Output the (X, Y) coordinate of the center of the cell containing the given text.  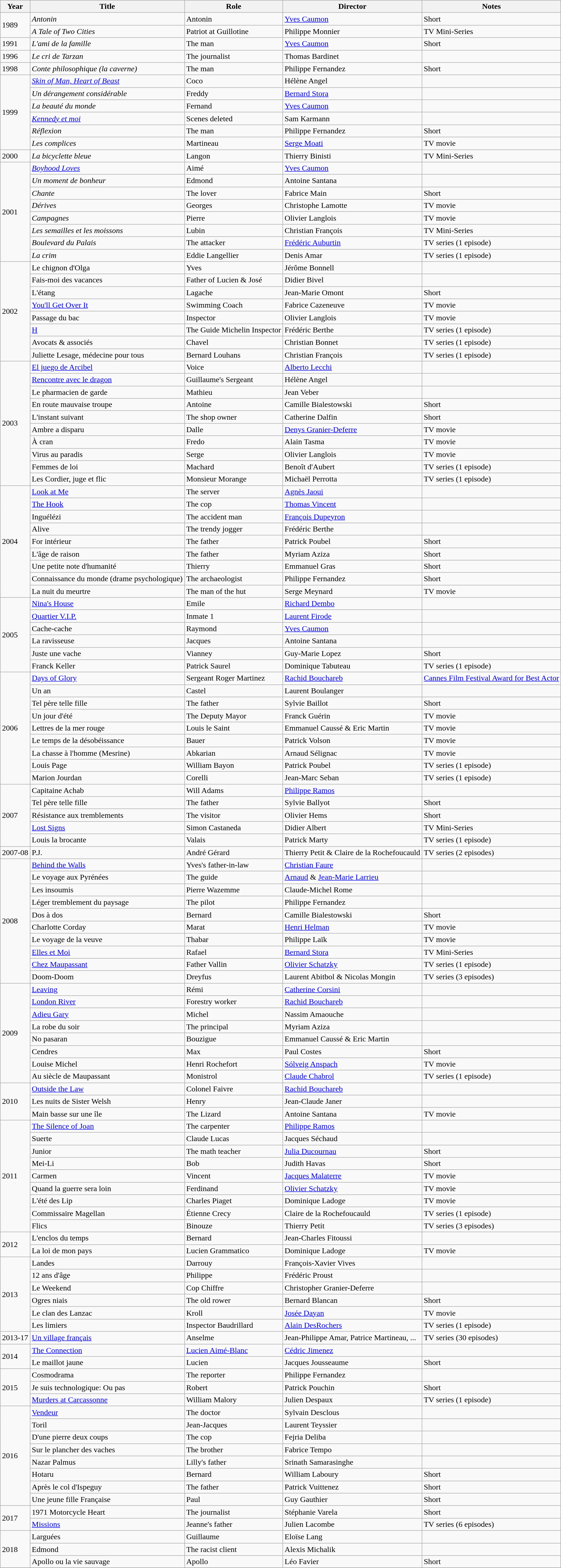
Virus au paradis (107, 454)
The trendy jogger (233, 529)
Lettres de la mer rouge (107, 728)
Jean-Marc Seban (352, 778)
Patrick Vuittenez (352, 1487)
Capitaine Achab (107, 790)
Cop Chiffre (233, 1288)
L'instant suivant (107, 417)
Marat (233, 927)
Boyhood Loves (107, 168)
Julia Ducournau (352, 1151)
Ogres niais (107, 1300)
Sylvie Ballyot (352, 803)
Le clan des Lanzac (107, 1313)
Patrick Volson (352, 740)
L'été des Lip (107, 1201)
Étienne Crecy (233, 1213)
Cosmodrama (107, 1375)
Lost Signs (107, 828)
À cran (107, 442)
The archaeologist (233, 579)
Charlotte Corday (107, 927)
Jean-Charles Fitoussi (352, 1238)
Michaël Perrotta (352, 479)
The shop owner (233, 417)
2002 (15, 311)
Anselme (233, 1338)
Leaving (107, 989)
Claire de la Rochefoucauld (352, 1213)
Patrick Marty (352, 840)
Georges (233, 206)
Sam Karmann (352, 118)
Christopher Granier-Deferre (352, 1288)
Dominique Tabuteau (352, 666)
Abkarian (233, 753)
Léo Favier (352, 1562)
La nuit du meurtre (107, 591)
For intérieur (107, 541)
12 ans d'âge (107, 1275)
Thierry Petit (352, 1226)
L'étang (107, 293)
Louise Michel (107, 1064)
Hotaru (107, 1475)
2013 (15, 1294)
TV series (2 episodes) (492, 852)
Monistrol (233, 1076)
The principal (233, 1027)
Lucien Aimé-Blanc (233, 1350)
Pierre Wazemme (233, 890)
Les complices (107, 143)
The guide (233, 877)
Claude Lucas (233, 1138)
Serge (233, 454)
Quartier V.I.P. (107, 616)
Kennedy et moi (107, 118)
Jean-Jacques (233, 1425)
Les nuits de Sister Welsh (107, 1101)
François-Xavier Vives (352, 1263)
The reporter (233, 1375)
Patrick Saurel (233, 666)
Arnaud Sélignac (352, 753)
Sylvain Desclous (352, 1412)
The Hook (107, 504)
Cannes Film Festival Award for Best Actor (492, 678)
Laurent Boulanger (352, 691)
Le voyage de la veuve (107, 939)
Le pharmacien de garde (107, 392)
Murders at Carcassonne (107, 1400)
Léger tremblement du paysage (107, 902)
Boulevard du Palais (107, 243)
Jacques Jousseaume (352, 1363)
Laurent Teyssier (352, 1425)
Jean Veber (352, 392)
Rémi (233, 989)
Résistance aux tremblements (107, 815)
Lagache (233, 293)
2009 (15, 1033)
Patrick Pouchin (352, 1388)
Paul (233, 1499)
Christophe Lamotte (352, 206)
Yves's father-in-law (233, 865)
Julien Despaux (352, 1400)
No pasaran (107, 1039)
Henri Rochefort (233, 1064)
William Malory (233, 1400)
Sergeant Roger Martinez (233, 678)
Christian Bonnet (352, 342)
Dreyfus (233, 977)
Inspector Baudrillard (233, 1325)
2014 (15, 1357)
Guillaume's Sergeant (233, 380)
Will Adams (233, 790)
H (107, 330)
The Silence of Joan (107, 1126)
Juste une vache (107, 653)
Rafael (233, 952)
Thierry Petit & Claire de la Rochefoucauld (352, 852)
1991 (15, 44)
The visitor (233, 815)
Alive (107, 529)
The Connection (107, 1350)
2005 (15, 635)
Thabar (233, 939)
Alain DesRochers (352, 1325)
Sur le plancher des vaches (107, 1450)
Connaissance du monde (drame psychologique) (107, 579)
The brother (233, 1450)
2008 (15, 921)
Notes (492, 7)
Freddy (233, 93)
The man of the hut (233, 591)
Agnès Jaoui (352, 492)
Un village français (107, 1338)
Chavel (233, 342)
You'll Get Over It (107, 305)
Jacques Malaterre (352, 1176)
2016 (15, 1456)
Jean-Philippe Amar, Patrice Martineau, ... (352, 1338)
Judith Havas (352, 1164)
Après le col d'Ispeguy (107, 1487)
Laurent Firode (352, 616)
Quand la guerre sera loin (107, 1189)
Serge Meynard (352, 591)
Sólveig Anspach (352, 1064)
Conte philosophique (la caverne) (107, 69)
Catherine Dalfin (352, 417)
P.J. (107, 852)
Apollo (233, 1562)
Une petite note d'humanité (107, 566)
2010 (15, 1101)
Thomas Vincent (352, 504)
2004 (15, 541)
Bob (233, 1164)
Josée Dayan (352, 1313)
Langon (233, 156)
1989 (15, 25)
Castel (233, 691)
Jean-Marie Omont (352, 293)
Larguées (107, 1537)
Guillaume (233, 1537)
Suerte (107, 1138)
Monsieur Morange (233, 479)
Look at Me (107, 492)
Benoît d'Aubert (352, 467)
Outside the Law (107, 1089)
Bernard Blancan (352, 1300)
Catherine Corsini (352, 989)
Le chignon d'Olga (107, 268)
Laurent Abitbol & Nicolas Mongin (352, 977)
Martineau (233, 143)
La beauté du monde (107, 106)
Mei-Li (107, 1164)
Nina's House (107, 604)
Rencontre avec le dragon (107, 380)
Fejria Deliba (352, 1437)
Réflexion (107, 131)
The doctor (233, 1412)
Fabrice Tempo (352, 1450)
Alexis Michalik (352, 1549)
Dérives (107, 206)
L'âge de raison (107, 554)
A Tale of Two Cities (107, 31)
Les insoumis (107, 890)
Ambre a disparu (107, 430)
1999 (15, 112)
Doom-Doom (107, 977)
Juliette Lesage, médecine pour tous (107, 355)
2015 (15, 1388)
London River (107, 1002)
Didier Albert (352, 828)
Robert (233, 1388)
Cache-cache (107, 629)
El juego de Arcibel (107, 367)
2013-17 (15, 1338)
2017 (15, 1518)
Jacques Séchaud (352, 1138)
Les Cordier, juge et flic (107, 479)
Lilly's father (233, 1462)
Thomas Bardinet (352, 56)
Henry (233, 1101)
The server (233, 492)
Le temps de la désobéissance (107, 740)
Skin of Man, Heart of Beast (107, 81)
Toril (107, 1425)
D'une pierre deux coups (107, 1437)
Lucien Grammatico (233, 1251)
Emmanuel Gras (352, 566)
Inguélézi (107, 516)
Lucien (233, 1363)
Role (233, 7)
François Dupeyron (352, 516)
2018 (15, 1549)
Frédéric Proust (352, 1275)
Pierre (233, 218)
Lubin (233, 230)
Philippe Laïk (352, 939)
La loi de mon pays (107, 1251)
Behind the Walls (107, 865)
2007 (15, 815)
Claude-Michel Rome (352, 890)
Cédric Jimenez (352, 1350)
Scenes deleted (233, 118)
Eddie Langellier (233, 255)
2012 (15, 1244)
Missions (107, 1524)
Bouzigue (233, 1039)
1996 (15, 56)
Title (107, 7)
Cendres (107, 1052)
The lover (233, 193)
Frédéric Auburtin (352, 243)
Chez Maupassant (107, 965)
The carpenter (233, 1126)
1971 Motorcycle Heart (107, 1512)
Nassim Amaouche (352, 1014)
Richard Dembo (352, 604)
Guy Gauthier (352, 1499)
Dos à dos (107, 915)
Didier Bivel (352, 280)
Thierry (233, 566)
Valais (233, 840)
2001 (15, 212)
Je suis technologique: Ou pas (107, 1388)
The Guide Michelin Inspector (233, 330)
Landes (107, 1263)
Jacques (233, 641)
Olivier Hems (352, 815)
Arnaud & Jean-Marie Larrieu (352, 877)
Yves (233, 268)
William Laboury (352, 1475)
2006 (15, 728)
Forestry worker (233, 1002)
Vianney (233, 653)
Au siècle de Maupassant (107, 1076)
1998 (15, 69)
2007-08 (15, 852)
La crim (107, 255)
Un dérangement considérable (107, 93)
Corelli (233, 778)
TV series (30 episodes) (492, 1338)
La chasse à l'homme (Mesrine) (107, 753)
Bernard Louhans (233, 355)
Chante (107, 193)
Philippe Monnier (352, 31)
Elles et Moi (107, 952)
Henri Helman (352, 927)
Bauer (233, 740)
The Lizard (233, 1114)
Serge Moati (352, 143)
Fernand (233, 106)
Un an (107, 691)
Jérôme Bonnell (352, 268)
Coco (233, 81)
The Deputy Mayor (233, 716)
Fabrice Cazeneuve (352, 305)
Junior (107, 1151)
Le maillot jaune (107, 1363)
The old rower (233, 1300)
Louis la brocante (107, 840)
The attacker (233, 243)
TV series (6 episodes) (492, 1524)
Kroll (233, 1313)
Le cri de Tarzan (107, 56)
Mathieu (233, 392)
2003 (15, 424)
Jean-Claude Janer (352, 1101)
Claude Chabrol (352, 1076)
Stéphanie Varela (352, 1512)
William Bayon (233, 766)
Machard (233, 467)
Fredo (233, 442)
Denys Granier-Deferre (352, 430)
Eloïse Lang (352, 1537)
Inspector (233, 317)
Denis Amar (352, 255)
Dalle (233, 430)
Alberto Lecchi (352, 367)
Main basse sur une île (107, 1114)
Srinath Samarasinghe (352, 1462)
Une jeune fille Française (107, 1499)
Franck Guérin (352, 716)
Un jour d'été (107, 716)
Louis Page (107, 766)
Adieu Gary (107, 1014)
Avocats & associés (107, 342)
André Gérard (233, 852)
Voice (233, 367)
Campagnes (107, 218)
Philippe (233, 1275)
The accident man (233, 516)
Darrouy (233, 1263)
Le voyage aux Pyrénées (107, 877)
Carmen (107, 1176)
Emile (233, 604)
Le Weekend (107, 1288)
L'ami de la famille (107, 44)
Fabrice Main (352, 193)
Sylvie Baillot (352, 703)
Father of Lucien & José (233, 280)
Binouze (233, 1226)
Louis le Saint (233, 728)
Raymond (233, 629)
Marion Jourdan (107, 778)
L'enclos du temps (107, 1238)
Swimming Coach (233, 305)
Charles Piaget (233, 1201)
Simon Castaneda (233, 828)
Father Vallin (233, 965)
Flics (107, 1226)
Director (352, 7)
Days of Glory (107, 678)
Christian Faure (352, 865)
Colonel Faivre (233, 1089)
Guy-Marie Lopez (352, 653)
Commissaire Magellan (107, 1213)
Paul Costes (352, 1052)
Antoine (233, 405)
2011 (15, 1176)
Vincent (233, 1176)
Michel (233, 1014)
Jeanne's father (233, 1524)
Fais-moi des vacances (107, 280)
La bicyclette bleue (107, 156)
Year (15, 7)
Apollo ou la vie sauvage (107, 1562)
Les semailles et les moissons (107, 230)
Julien Lacombe (352, 1524)
Nazar Palmus (107, 1462)
The math teacher (233, 1151)
Patriot at Guillotine (233, 31)
Les limiers (107, 1325)
Franck Keller (107, 666)
La ravisseuse (107, 641)
Un moment de bonheur (107, 181)
Thierry Binisti (352, 156)
Passage du bac (107, 317)
Ferdinand (233, 1189)
Femmes de loi (107, 467)
The racist client (233, 1549)
Alain Tasma (352, 442)
Vendeur (107, 1412)
Aimé (233, 168)
La robe du soir (107, 1027)
Max (233, 1052)
The pilot (233, 902)
Inmate 1 (233, 616)
2000 (15, 156)
En route mauvaise troupe (107, 405)
